Search for the cell housing the specified text and yield its (x, y) center coordinate. 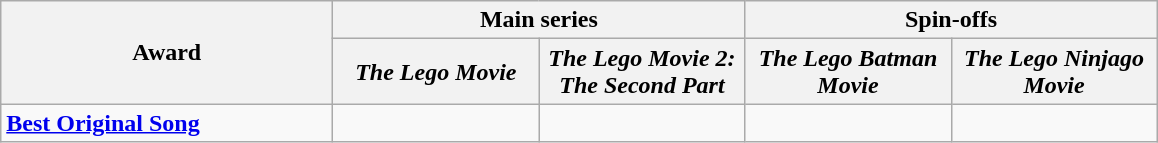
Main series (539, 20)
The Lego Movie (436, 72)
The Lego Batman Movie (848, 72)
The Lego Movie 2: The Second Part (642, 72)
The Lego Ninjago Movie (1054, 72)
Award (167, 52)
Best Original Song (167, 123)
Spin-offs (951, 20)
